Return (X, Y) of the center of cell containing provided text 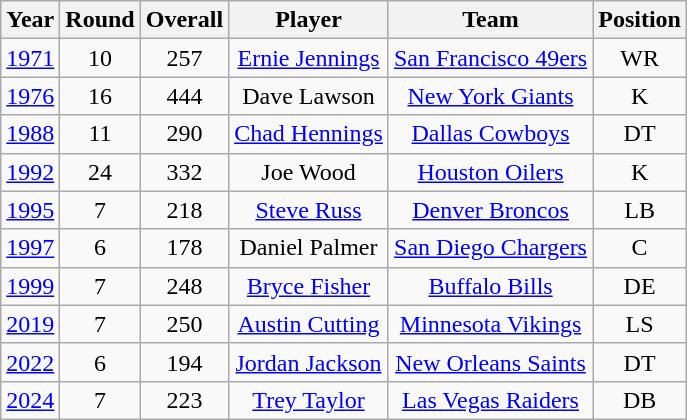
1992 (30, 172)
Trey Taylor (309, 400)
Bryce Fisher (309, 286)
1999 (30, 286)
Dallas Cowboys (490, 134)
San Diego Chargers (490, 248)
11 (100, 134)
2024 (30, 400)
1988 (30, 134)
1971 (30, 58)
New Orleans Saints (490, 362)
Dave Lawson (309, 96)
218 (184, 210)
Steve Russ (309, 210)
Houston Oilers (490, 172)
LS (640, 324)
Year (30, 20)
Minnesota Vikings (490, 324)
San Francisco 49ers (490, 58)
1997 (30, 248)
1995 (30, 210)
Daniel Palmer (309, 248)
Joe Wood (309, 172)
Buffalo Bills (490, 286)
16 (100, 96)
Austin Cutting (309, 324)
Las Vegas Raiders (490, 400)
10 (100, 58)
C (640, 248)
New York Giants (490, 96)
WR (640, 58)
194 (184, 362)
Denver Broncos (490, 210)
2022 (30, 362)
248 (184, 286)
Player (309, 20)
Position (640, 20)
24 (100, 172)
Chad Hennings (309, 134)
DB (640, 400)
Round (100, 20)
1976 (30, 96)
Jordan Jackson (309, 362)
Ernie Jennings (309, 58)
223 (184, 400)
332 (184, 172)
Overall (184, 20)
250 (184, 324)
178 (184, 248)
290 (184, 134)
DE (640, 286)
444 (184, 96)
LB (640, 210)
257 (184, 58)
2019 (30, 324)
Team (490, 20)
